Provide the [x, y] coordinate of the cell's center where the given text is located.  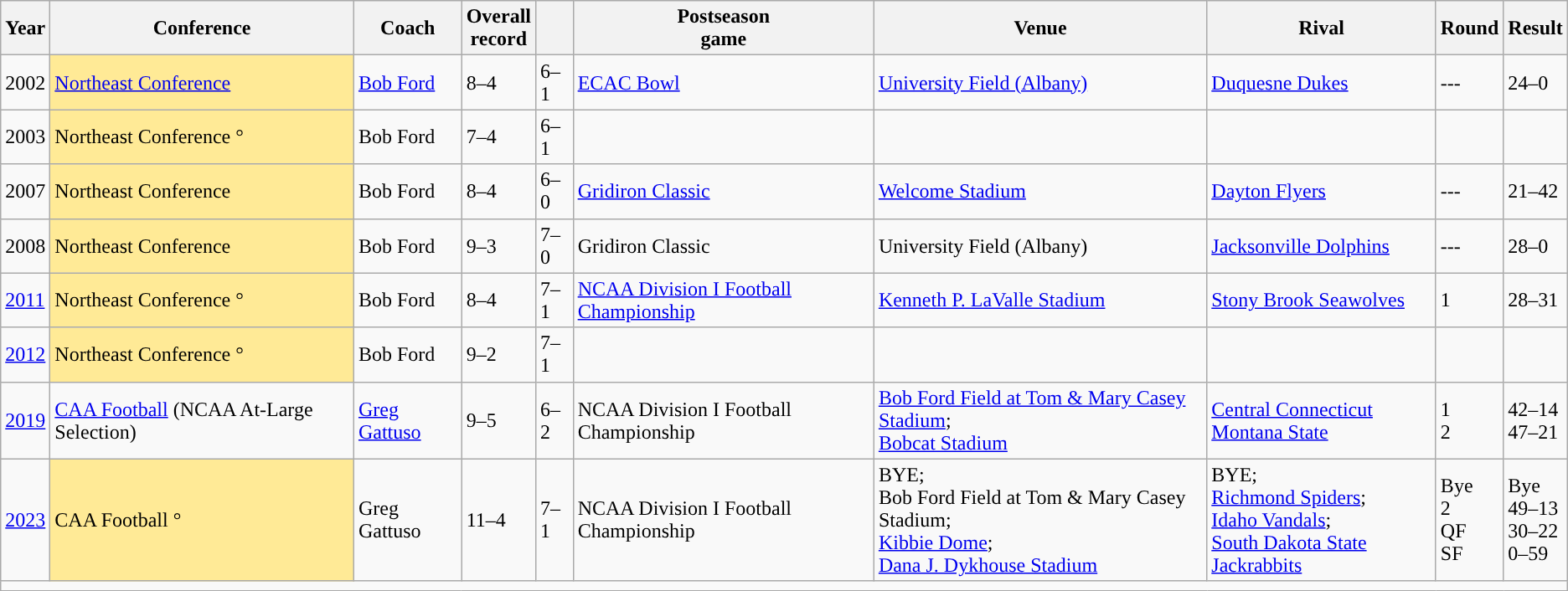
Round [1469, 28]
Coach [407, 28]
9–3 [498, 246]
Result [1535, 28]
2003 [25, 137]
11–4 [498, 520]
ECAC Bowl [724, 82]
42–1447–21 [1535, 420]
Bob Ford Field at Tom & Mary Casey Stadium;Bobcat Stadium [1040, 420]
BYE;Bob Ford Field at Tom & Mary Casey Stadium;Kibbie Dome;Dana J. Dykhouse Stadium [1040, 520]
Year [25, 28]
28–31 [1535, 300]
6–2 [554, 420]
CAA Football ° [203, 520]
9–2 [498, 355]
2019 [25, 420]
Bye2 QFSF [1469, 520]
6–0 [554, 191]
2011 [25, 300]
24–0 [1535, 82]
Overallrecord [498, 28]
9–5 [498, 420]
Central ConnecticutMontana State [1322, 420]
28–0 [1535, 246]
Conference [203, 28]
2002 [25, 82]
2012 [25, 355]
7–4 [498, 137]
Bye49–1330–220–59 [1535, 520]
Postseasongame [724, 28]
Venue [1040, 28]
Welcome Stadium [1040, 191]
Rival [1322, 28]
Duquesne Dukes [1322, 82]
7–0 [554, 246]
1 [1469, 300]
2008 [25, 246]
Jacksonville Dolphins [1322, 246]
CAA Football (NCAA At-Large Selection) [203, 420]
2023 [25, 520]
Kenneth P. LaValle Stadium [1040, 300]
12 [1469, 420]
21–42 [1535, 191]
Dayton Flyers [1322, 191]
Stony Brook Seawolves [1322, 300]
2007 [25, 191]
BYE;Richmond Spiders;Idaho Vandals;South Dakota State Jackrabbits [1322, 520]
